For the text-containing cell, return its midpoint in (X, Y) coordinate format. 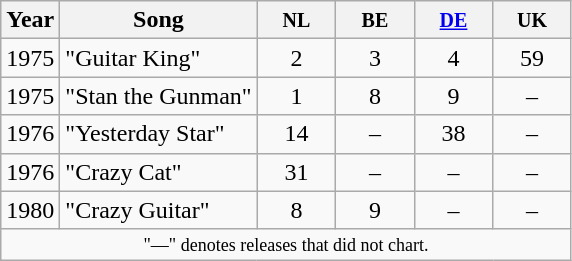
"Stan the Gunman" (158, 96)
DE (454, 20)
1980 (30, 210)
"—" denotes releases that did not chart. (286, 244)
38 (454, 134)
"Guitar King" (158, 58)
Song (158, 20)
31 (296, 172)
NL (296, 20)
BE (376, 20)
14 (296, 134)
59 (532, 58)
4 (454, 58)
"Yesterday Star" (158, 134)
"Crazy Guitar" (158, 210)
UK (532, 20)
"Crazy Cat" (158, 172)
1 (296, 96)
3 (376, 58)
2 (296, 58)
Year (30, 20)
